Capture the cell that displays the provided text and extract its [X, Y] central coordinate. 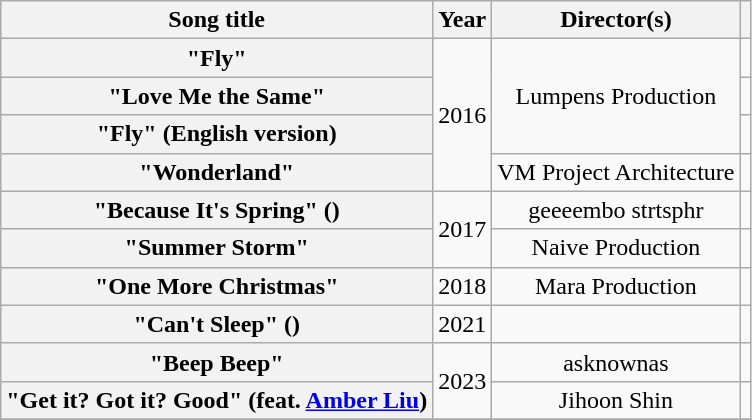
2021 [462, 324]
Jihoon Shin [616, 400]
geeeembo strtsphr [616, 210]
"Summer Storm" [217, 248]
Lumpens Production [616, 96]
"Get it? Got it? Good" (feat. Amber Liu) [217, 400]
2023 [462, 381]
2016 [462, 115]
"Fly" [217, 58]
"Love Me the Same" [217, 96]
"Because It's Spring" () [217, 210]
"One More Christmas" [217, 286]
2018 [462, 286]
"Fly" (English version) [217, 134]
VM Project Architecture [616, 172]
Mara Production [616, 286]
Naive Production [616, 248]
Song title [217, 20]
2017 [462, 229]
Director(s) [616, 20]
Year [462, 20]
asknownas [616, 362]
"Wonderland" [217, 172]
"Beep Beep" [217, 362]
"Can't Sleep" () [217, 324]
